Pinpoint the cell where the given text exists, returning its (X, Y) midpoint coordinate. 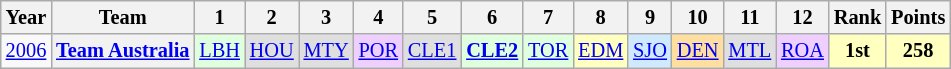
CLE2 (492, 51)
DEN (698, 51)
CLE1 (432, 51)
SJO (650, 51)
MTY (326, 51)
1 (219, 17)
2 (272, 17)
ROA (802, 51)
Points (918, 17)
8 (600, 17)
POR (378, 51)
EDM (600, 51)
Team Australia (122, 51)
11 (750, 17)
3 (326, 17)
258 (918, 51)
4 (378, 17)
10 (698, 17)
Year (26, 17)
5 (432, 17)
2006 (26, 51)
LBH (219, 51)
1st (858, 51)
7 (548, 17)
6 (492, 17)
HOU (272, 51)
9 (650, 17)
MTL (750, 51)
TOR (548, 51)
Rank (858, 17)
12 (802, 17)
Team (122, 17)
